Detect which cell encompasses the target text, then output its [x, y] center coordinate. 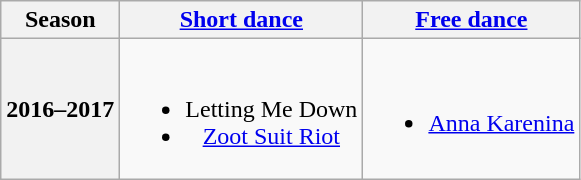
Anna Karenina [472, 109]
Free dance [472, 20]
Letting Me Down Zoot Suit Riot [242, 109]
Short dance [242, 20]
Season [60, 20]
2016–2017 [60, 109]
